Locate the cell with the specified text and output its (X, Y) center coordinate. 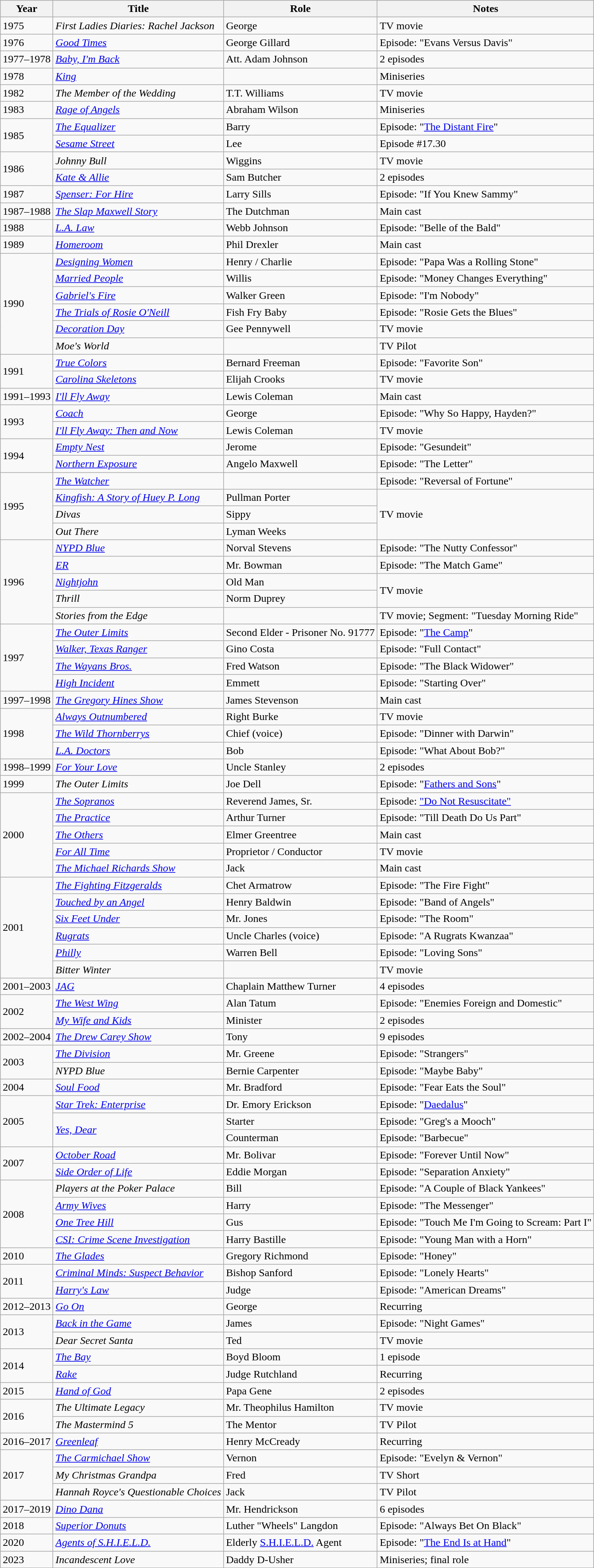
Episode: "Always Bet On Black" (485, 1525)
1975 (27, 26)
1976 (27, 43)
Mr. Bolivar (300, 1155)
2023 (27, 1559)
6 episodes (485, 1509)
Episode: "The Fire Fight" (485, 885)
Fred Watson (300, 666)
Joe Dell (300, 784)
Henry Baldwin (300, 902)
Emmett (300, 683)
The West Wing (138, 1003)
Elderly S.H.I.E.L.D. Agent (300, 1542)
Chief (voice) (300, 733)
1995 (27, 506)
Episode: "Evans Versus Davis" (485, 43)
Episode: "What About Bob?" (485, 751)
Touched by an Angel (138, 902)
Episode: "Favorite Son" (485, 363)
Yes, Dear (138, 1130)
Episode: "The Distant Fire" (485, 127)
The Trials of Rosie O'Neill (138, 312)
Incandescent Love (138, 1559)
1982 (27, 93)
2014 (27, 1366)
Episode: "The Match Game" (485, 565)
2020 (27, 1542)
Episode: "The Black Widower" (485, 666)
Go On (138, 1307)
2013 (27, 1332)
Carolina Skeletons (138, 379)
The Slap Maxwell Story (138, 211)
Episode: "Full Contact" (485, 649)
Vernon (300, 1458)
2003 (27, 1062)
Bob (300, 751)
Sam Butcher (300, 177)
1991 (27, 371)
Webb Johnson (300, 228)
L.A. Law (138, 228)
Divas (138, 515)
Always Outnumbered (138, 716)
Proprietor / Conductor (300, 852)
4 episodes (485, 986)
Bitter Winter (138, 969)
Right Burke (300, 716)
Episode: "Money Changes Everything" (485, 279)
Boyd Bloom (300, 1357)
1988 (27, 228)
Episode: "Separation Anxiety" (485, 1172)
Episode: "Evelyn & Vernon" (485, 1458)
1999 (27, 784)
I'll Fly Away (138, 396)
Episode #17.30 (485, 143)
Episode: "Strangers" (485, 1054)
Mr. Bowman (300, 565)
Agents of S.H.I.E.L.D. (138, 1542)
George Gillard (300, 43)
Mr. Theophilus Hamilton (300, 1408)
Elmer Greentree (300, 835)
Empty Nest (138, 447)
1998 (27, 733)
2008 (27, 1214)
2010 (27, 1256)
Married People (138, 279)
High Incident (138, 683)
1990 (27, 304)
2004 (27, 1088)
1997 (27, 658)
Episode: "A Rugrats Kwanzaa" (485, 936)
Bishop Sanford (300, 1273)
Episode: "The Letter" (485, 464)
Thrill (138, 599)
1985 (27, 135)
Gus (300, 1222)
Stories from the Edge (138, 616)
Phil Drexler (300, 245)
Homeroom (138, 245)
The Mentor (300, 1425)
The Equalizer (138, 127)
ER (138, 565)
First Ladies Diaries: Rachel Jackson (138, 26)
Luther "Wheels" Langdon (300, 1525)
Papa Gene (300, 1391)
The Watcher (138, 480)
Miniseries; final role (485, 1559)
Ted (300, 1340)
Episode: "Belle of the Bald" (485, 228)
Fish Fry Baby (300, 312)
Designing Women (138, 262)
2001 (27, 927)
Role (300, 9)
Greenleaf (138, 1441)
Episode: "Reversal of Fortune" (485, 480)
Out There (138, 531)
Episode: "A Couple of Black Yankees" (485, 1189)
Att. Adam Johnson (300, 59)
October Road (138, 1155)
Sippy (300, 515)
Episode: "Starting Over" (485, 683)
Mr. Hendrickson (300, 1509)
2000 (27, 835)
Episode: "Do Not Resuscitate" (485, 801)
1993 (27, 422)
Sesame Street (138, 143)
The Others (138, 835)
1986 (27, 169)
Criminal Minds: Suspect Behavior (138, 1273)
Mr. Jones (300, 919)
Minister (300, 1020)
Nightjohn (138, 582)
Episode: "Honey" (485, 1256)
Episode: "Night Games" (485, 1324)
My Christmas Grandpa (138, 1475)
Players at the Poker Palace (138, 1189)
1 episode (485, 1357)
Gregory Richmond (300, 1256)
2017 (27, 1475)
Rake (138, 1374)
Judge Rutchland (300, 1374)
Norval Stevens (300, 548)
T.T. Williams (300, 93)
Starter (300, 1121)
CSI: Crime Scene Investigation (138, 1239)
Bill (300, 1189)
Warren Bell (300, 952)
Second Elder - Prisoner No. 91777 (300, 632)
The Michael Richards Show (138, 868)
Pullman Porter (300, 498)
Hand of God (138, 1391)
Episode: "Touch Me I'm Going to Scream: Part I" (485, 1222)
Rage of Angels (138, 110)
Superior Donuts (138, 1525)
1983 (27, 110)
2015 (27, 1391)
Episode: "Fear Eats the Soul" (485, 1088)
Six Feet Under (138, 919)
1991–1993 (27, 396)
2018 (27, 1525)
Reverend James, Sr. (300, 801)
The Wayans Bros. (138, 666)
Mr. Greene (300, 1054)
Northern Exposure (138, 464)
Episode: "Dinner with Darwin" (485, 733)
Lee (300, 143)
Side Order of Life (138, 1172)
2012–2013 (27, 1307)
Army Wives (138, 1205)
Jerome (300, 447)
Episode: "I'm Nobody" (485, 295)
L.A. Doctors (138, 751)
1978 (27, 76)
1987–1988 (27, 211)
Episode: "If You Knew Sammy" (485, 194)
Johnny Bull (138, 160)
Episode: "Why So Happy, Hayden?" (485, 413)
Episode: "The Camp" (485, 632)
Bernard Freeman (300, 363)
Dear Secret Santa (138, 1340)
Title (138, 9)
Star Trek: Enterprise (138, 1104)
The Wild Thornberrys (138, 733)
2016–2017 (27, 1441)
Episode: "Maybe Baby" (485, 1071)
The Fighting Fitzgeralds (138, 885)
For All Time (138, 852)
2001–2003 (27, 986)
Decoration Day (138, 329)
Willis (300, 279)
Episode: "Forever Until Now" (485, 1155)
Coach (138, 413)
1989 (27, 245)
The Member of the Wedding (138, 93)
Norm Duprey (300, 599)
Philly (138, 952)
Uncle Stanley (300, 767)
The Sopranos (138, 801)
King (138, 76)
1994 (27, 455)
Arthur Turner (300, 818)
Hannah Royce's Questionable Choices (138, 1492)
Dino Dana (138, 1509)
TV movie; Segment: "Tuesday Morning Ride" (485, 616)
Kingfish: A Story of Huey P. Long (138, 498)
Spenser: For Hire (138, 194)
Bernie Carpenter (300, 1071)
Chet Armatrow (300, 885)
TV Short (485, 1475)
Dr. Emory Erickson (300, 1104)
Notes (485, 9)
Episode: "Papa Was a Rolling Stone" (485, 262)
Fred (300, 1475)
Episode: "Daedalus" (485, 1104)
2017–2019 (27, 1509)
2007 (27, 1163)
2002 (27, 1011)
Episode: "American Dreams" (485, 1290)
Episode: "Rosie Gets the Blues" (485, 312)
2016 (27, 1416)
Henry McCready (300, 1441)
JAG (138, 986)
Episode: "The Messenger" (485, 1205)
Tony (300, 1037)
2002–2004 (27, 1037)
Wiggins (300, 160)
The Gregory Hines Show (138, 700)
The Division (138, 1054)
Episode: "Greg's a Mooch" (485, 1121)
Gee Pennywell (300, 329)
Lyman Weeks (300, 531)
The Drew Carey Show (138, 1037)
Year (27, 9)
Episode: "The Room" (485, 919)
Henry / Charlie (300, 262)
Uncle Charles (voice) (300, 936)
Elijah Crooks (300, 379)
James Stevenson (300, 700)
James (300, 1324)
Harry Bastille (300, 1239)
One Tree Hill (138, 1222)
Walker, Texas Ranger (138, 649)
Walker Green (300, 295)
For Your Love (138, 767)
2005 (27, 1121)
Larry Sills (300, 194)
9 episodes (485, 1037)
Gino Costa (300, 649)
Gabriel's Fire (138, 295)
1977–1978 (27, 59)
Angelo Maxwell (300, 464)
Judge (300, 1290)
The Dutchman (300, 211)
1987 (27, 194)
Rugrats (138, 936)
Daddy D-Usher (300, 1559)
True Colors (138, 363)
Barry (300, 127)
Kate & Allie (138, 177)
Episode: "The End Is at Hand" (485, 1542)
Moe's World (138, 346)
1997–1998 (27, 700)
Harry's Law (138, 1290)
Abraham Wilson (300, 110)
The Ultimate Legacy (138, 1408)
Alan Tatum (300, 1003)
Chaplain Matthew Turner (300, 986)
Eddie Morgan (300, 1172)
Mr. Bradford (300, 1088)
Episode: "Gesundeit" (485, 447)
I'll Fly Away: Then and Now (138, 430)
Episode: "Loving Sons" (485, 952)
Harry (300, 1205)
My Wife and Kids (138, 1020)
2011 (27, 1281)
The Practice (138, 818)
Good Times (138, 43)
Episode: "Enemies Foreign and Domestic" (485, 1003)
Soul Food (138, 1088)
Back in the Game (138, 1324)
Episode: "The Nutty Confessor" (485, 548)
The Bay (138, 1357)
The Carmichael Show (138, 1458)
The Glades (138, 1256)
Episode: "Band of Angels" (485, 902)
Baby, I'm Back (138, 59)
1996 (27, 582)
Episode: "Fathers and Sons" (485, 784)
1998–1999 (27, 767)
Episode: "Till Death Do Us Part" (485, 818)
Episode: "Lonely Hearts" (485, 1273)
Episode: "Barbecue" (485, 1138)
Counterman (300, 1138)
Old Man (300, 582)
The Mastermind 5 (138, 1425)
Episode: "Young Man with a Horn" (485, 1239)
